Extract the [X, Y] coordinate from the center of the cell holding the provided text.  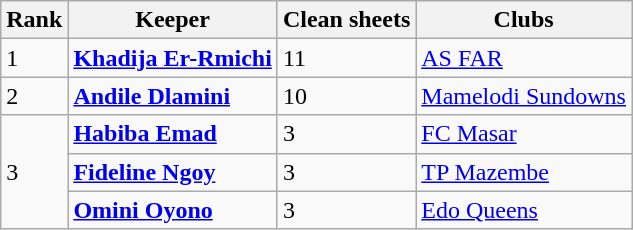
Clubs [524, 20]
11 [346, 58]
Fideline Ngoy [173, 172]
Omini Oyono [173, 210]
1 [34, 58]
AS FAR [524, 58]
Edo Queens [524, 210]
Khadija Er-Rmichi [173, 58]
FC Masar [524, 134]
10 [346, 96]
Rank [34, 20]
Habiba Emad [173, 134]
Andile Dlamini [173, 96]
TP Mazembe [524, 172]
Keeper [173, 20]
Mamelodi Sundowns [524, 96]
2 [34, 96]
Clean sheets [346, 20]
